Capture the cell that displays the provided text and extract its (x, y) central coordinate. 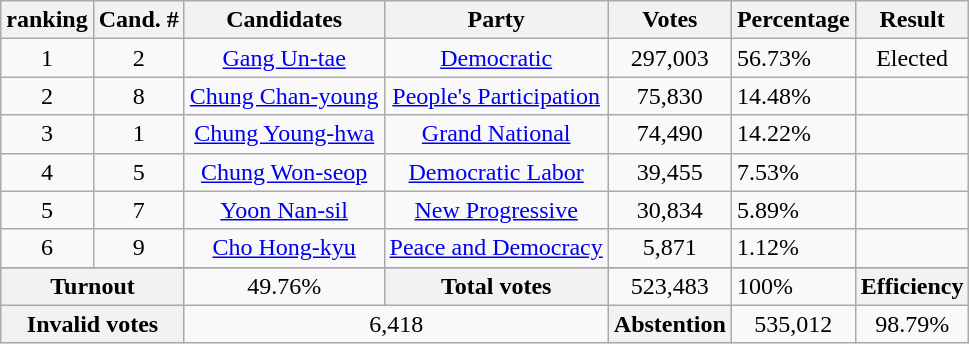
49.76% (284, 286)
5,871 (670, 248)
98.79% (912, 324)
523,483 (670, 286)
Percentage (793, 20)
Cand. # (138, 20)
74,490 (670, 134)
Efficiency (912, 286)
Democratic (496, 58)
Invalid votes (93, 324)
Chung Chan-young (284, 96)
535,012 (793, 324)
Yoon Nan-sil (284, 210)
100% (793, 286)
Votes (670, 20)
56.73% (793, 58)
Gang Un-tae (284, 58)
6 (47, 248)
Peace and Democracy (496, 248)
Grand National (496, 134)
9 (138, 248)
Chung Young-hwa (284, 134)
7.53% (793, 172)
5.89% (793, 210)
Total votes (496, 286)
New Progressive (496, 210)
People's Participation (496, 96)
Democratic Labor (496, 172)
Cho Hong-kyu (284, 248)
4 (47, 172)
Abstention (670, 324)
Result (912, 20)
Candidates (284, 20)
297,003 (670, 58)
Elected (912, 58)
ranking (47, 20)
Chung Won-seop (284, 172)
30,834 (670, 210)
6,418 (396, 324)
3 (47, 134)
8 (138, 96)
39,455 (670, 172)
1.12% (793, 248)
Turnout (93, 286)
14.48% (793, 96)
75,830 (670, 96)
Party (496, 20)
7 (138, 210)
14.22% (793, 134)
